Search for the cell housing the specified text and yield its [x, y] center coordinate. 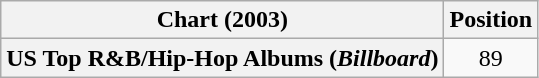
89 [491, 58]
Position [491, 20]
US Top R&B/Hip-Hop Albums (Billboard) [222, 58]
Chart (2003) [222, 20]
